From the cell containing the given text, extract its center point as (x, y) coordinate. 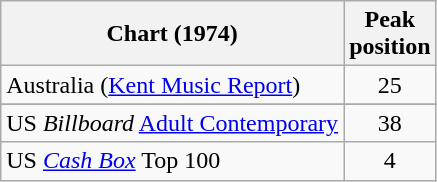
Australia (Kent Music Report) (172, 85)
25 (390, 85)
Chart (1974) (172, 34)
US Cash Box Top 100 (172, 161)
4 (390, 161)
US Billboard Adult Contemporary (172, 123)
38 (390, 123)
Peakposition (390, 34)
